From the cell containing the given text, extract its center point as (x, y) coordinate. 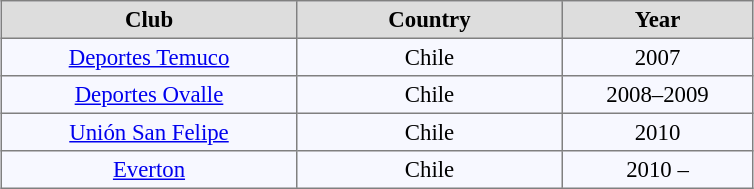
2007 (657, 57)
Unión San Felipe (149, 132)
Country (430, 20)
2010 (657, 132)
Year (657, 20)
2010 – (657, 170)
Deportes Ovalle (149, 95)
2008–2009 (657, 95)
Club (149, 20)
Deportes Temuco (149, 57)
Everton (149, 170)
